Return the (X, Y) coordinate for the center point of the cell that contains the specified text.  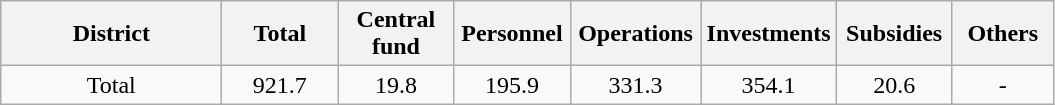
331.3 (636, 85)
Central fund (396, 34)
Personnel (512, 34)
20.6 (894, 85)
Operations (636, 34)
195.9 (512, 85)
921.7 (280, 85)
Investments (768, 34)
- (1002, 85)
Others (1002, 34)
19.8 (396, 85)
Subsidies (894, 34)
354.1 (768, 85)
District (112, 34)
